Output the (x, y) coordinate of the center of the cell containing the given text.  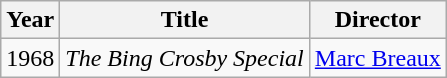
Title (184, 20)
Year (30, 20)
Director (378, 20)
The Bing Crosby Special (184, 58)
1968 (30, 58)
Marc Breaux (378, 58)
